Search for the cell housing the specified text and yield its (x, y) center coordinate. 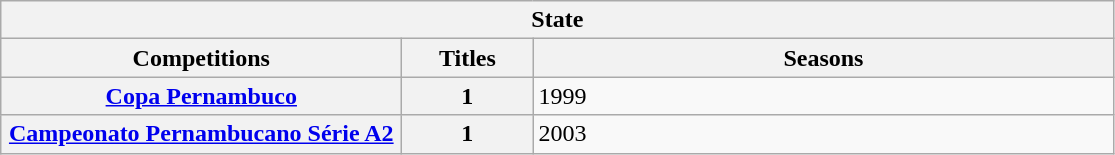
Copa Pernambuco (202, 96)
State (558, 20)
Titles (468, 58)
Campeonato Pernambucano Série A2 (202, 134)
1999 (824, 96)
Seasons (824, 58)
2003 (824, 134)
Competitions (202, 58)
